Extract the (X, Y) coordinate from the center of the cell holding the provided text.  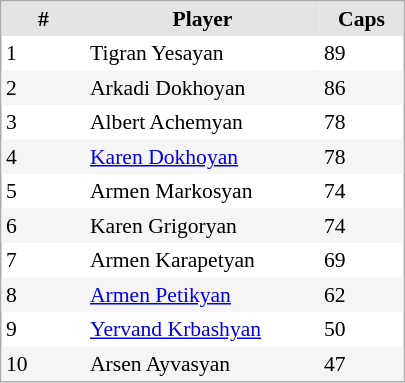
1 (44, 53)
2 (44, 87)
69 (362, 260)
Armen Petikyan (203, 295)
50 (362, 329)
Arsen Ayvasyan (203, 363)
5 (44, 191)
47 (362, 363)
Arkadi Dokhoyan (203, 87)
86 (362, 87)
6 (44, 225)
4 (44, 157)
Armen Karapetyan (203, 260)
10 (44, 363)
7 (44, 260)
Caps (362, 19)
Armen Markosyan (203, 191)
9 (44, 329)
8 (44, 295)
3 (44, 122)
Albert Achemyan (203, 122)
89 (362, 53)
62 (362, 295)
Karen Grigoryan (203, 225)
Player (203, 19)
Tigran Yesayan (203, 53)
Yervand Krbashyan (203, 329)
Karen Dokhoyan (203, 157)
# (44, 19)
